Find where the given text appears and provide that cell's center as (X, Y) coordinate. 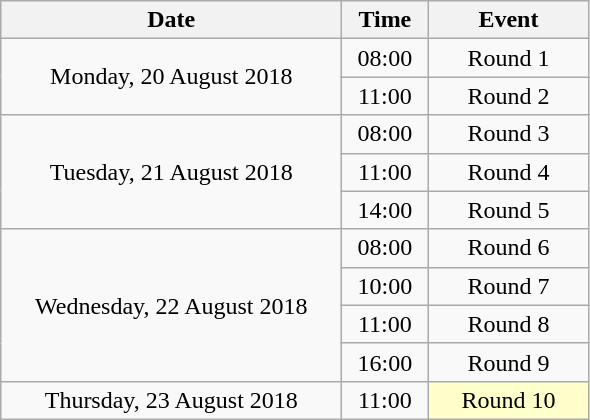
Round 9 (508, 362)
Round 6 (508, 248)
Time (385, 20)
14:00 (385, 210)
Thursday, 23 August 2018 (172, 400)
Round 1 (508, 58)
Wednesday, 22 August 2018 (172, 305)
Round 2 (508, 96)
Tuesday, 21 August 2018 (172, 172)
Round 8 (508, 324)
Round 3 (508, 134)
16:00 (385, 362)
Round 7 (508, 286)
Round 10 (508, 400)
Monday, 20 August 2018 (172, 77)
10:00 (385, 286)
Round 5 (508, 210)
Round 4 (508, 172)
Event (508, 20)
Date (172, 20)
